Return [x, y] of the center of cell containing provided text 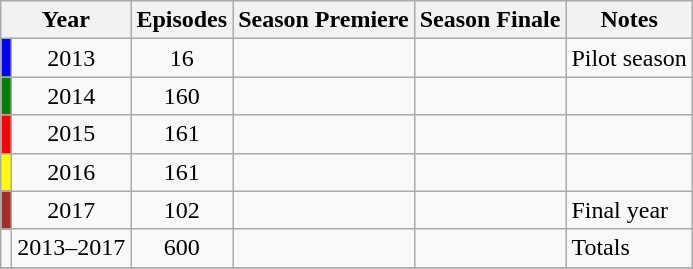
2014 [72, 96]
2017 [72, 210]
Season Premiere [324, 20]
160 [182, 96]
102 [182, 210]
Pilot season [629, 58]
Season Finale [490, 20]
2013 [72, 58]
2013–2017 [72, 248]
Episodes [182, 20]
2015 [72, 134]
Final year [629, 210]
Year [66, 20]
16 [182, 58]
2016 [72, 172]
Notes [629, 20]
Totals [629, 248]
600 [182, 248]
